Detect which cell encompasses the target text, then output its [x, y] center coordinate. 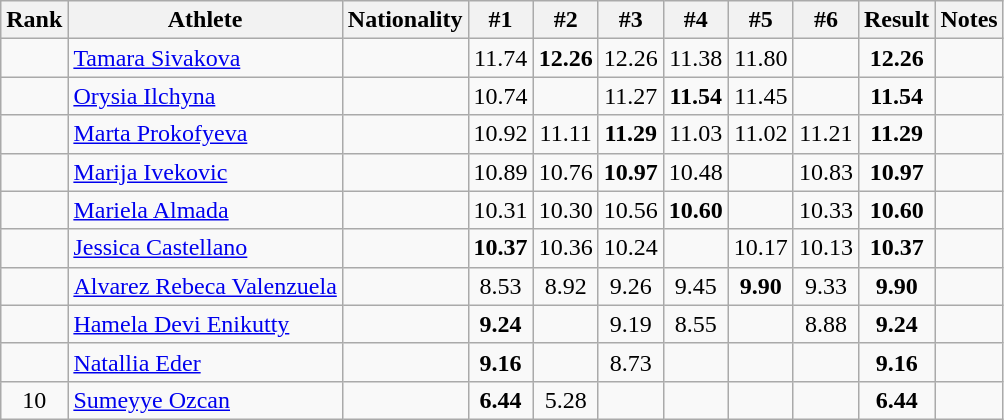
Athlete [205, 20]
10.74 [500, 96]
10.13 [826, 248]
11.80 [760, 58]
8.88 [826, 324]
10.33 [826, 210]
Marija Ivekovic [205, 172]
9.45 [696, 286]
10.17 [760, 248]
9.33 [826, 286]
10.76 [566, 172]
10 [34, 400]
11.03 [696, 134]
#5 [760, 20]
Natallia Eder [205, 362]
Nationality [405, 20]
Hamela Devi Enikutty [205, 324]
11.27 [630, 96]
8.73 [630, 362]
Orysia Ilchyna [205, 96]
10.30 [566, 210]
8.53 [500, 286]
5.28 [566, 400]
8.55 [696, 324]
11.45 [760, 96]
10.48 [696, 172]
#3 [630, 20]
11.74 [500, 58]
Notes [969, 20]
11.02 [760, 134]
Result [896, 20]
10.24 [630, 248]
10.31 [500, 210]
#2 [566, 20]
Tamara Sivakova [205, 58]
10.92 [500, 134]
11.38 [696, 58]
Sumeyye Ozcan [205, 400]
Rank [34, 20]
9.26 [630, 286]
Mariela Almada [205, 210]
10.89 [500, 172]
10.83 [826, 172]
9.19 [630, 324]
11.11 [566, 134]
Marta Prokofyeva [205, 134]
8.92 [566, 286]
#4 [696, 20]
11.21 [826, 134]
#1 [500, 20]
10.36 [566, 248]
Jessica Castellano [205, 248]
#6 [826, 20]
10.56 [630, 210]
Alvarez Rebeca Valenzuela [205, 286]
